Search for the cell housing the specified text and yield its [X, Y] center coordinate. 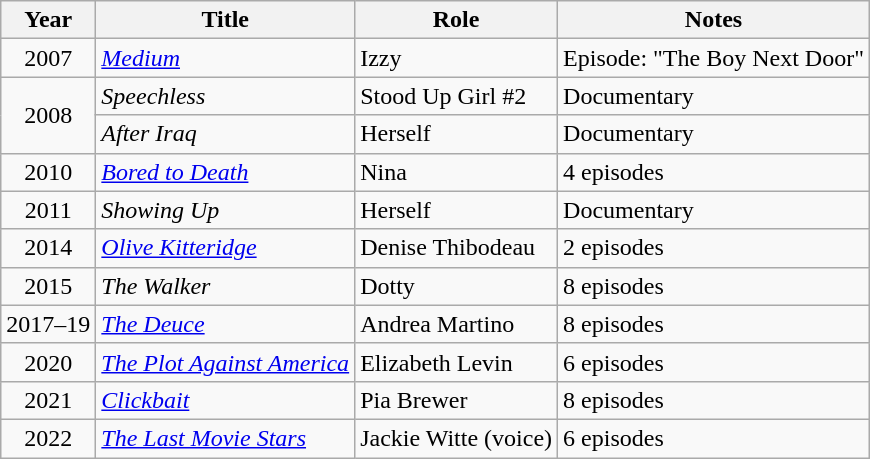
2022 [48, 438]
Year [48, 20]
Medium [226, 58]
Episode: "The Boy Next Door" [714, 58]
Dotty [456, 286]
The Deuce [226, 324]
Pia Brewer [456, 400]
Andrea Martino [456, 324]
Elizabeth Levin [456, 362]
2010 [48, 172]
2014 [48, 248]
Nina [456, 172]
Clickbait [226, 400]
Jackie Witte (voice) [456, 438]
The Plot Against America [226, 362]
4 episodes [714, 172]
Denise Thibodeau [456, 248]
2017–19 [48, 324]
2021 [48, 400]
2011 [48, 210]
The Last Movie Stars [226, 438]
Stood Up Girl #2 [456, 96]
2020 [48, 362]
Notes [714, 20]
The Walker [226, 286]
Showing Up [226, 210]
2015 [48, 286]
2 episodes [714, 248]
After Iraq [226, 134]
Role [456, 20]
Bored to Death [226, 172]
Title [226, 20]
2008 [48, 115]
Speechless [226, 96]
Olive Kitteridge [226, 248]
2007 [48, 58]
Izzy [456, 58]
